Locate the cell with the specified text and output its [x, y] center coordinate. 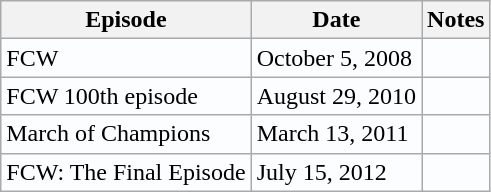
August 29, 2010 [336, 96]
FCW [126, 58]
July 15, 2012 [336, 172]
Notes [456, 20]
March 13, 2011 [336, 134]
Date [336, 20]
FCW 100th episode [126, 96]
FCW: The Final Episode [126, 172]
October 5, 2008 [336, 58]
March of Champions [126, 134]
Episode [126, 20]
